Return the [X, Y] coordinate for the center point of the cell that contains the specified text.  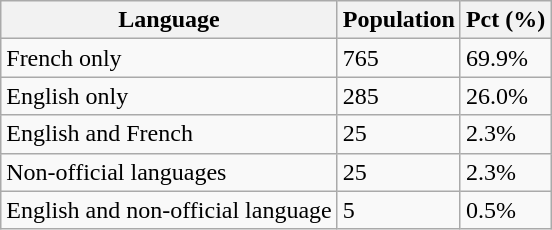
English only [170, 96]
Non-official languages [170, 172]
Pct (%) [505, 20]
765 [398, 58]
English and non-official language [170, 210]
Population [398, 20]
0.5% [505, 210]
285 [398, 96]
69.9% [505, 58]
5 [398, 210]
26.0% [505, 96]
French only [170, 58]
English and French [170, 134]
Language [170, 20]
